Return the (X, Y) coordinate for the center point of the cell that contains the specified text.  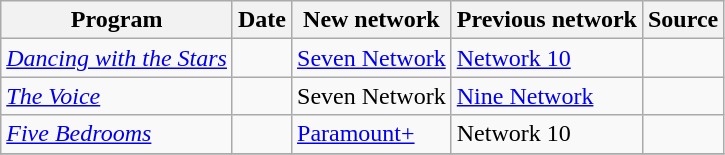
Source (682, 20)
Five Bedrooms (117, 134)
New network (372, 20)
Dancing with the Stars (117, 58)
Date (262, 20)
Paramount+ (372, 134)
The Voice (117, 96)
Previous network (546, 20)
Program (117, 20)
Nine Network (546, 96)
